From the cell containing the given text, extract its center point as [x, y] coordinate. 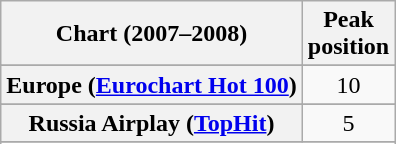
Peakposition [348, 34]
Chart (2007–2008) [152, 34]
5 [348, 123]
Europe (Eurochart Hot 100) [152, 85]
Russia Airplay (TopHit) [152, 123]
10 [348, 85]
